Extract the [x, y] coordinate from the center of the cell holding the provided text.  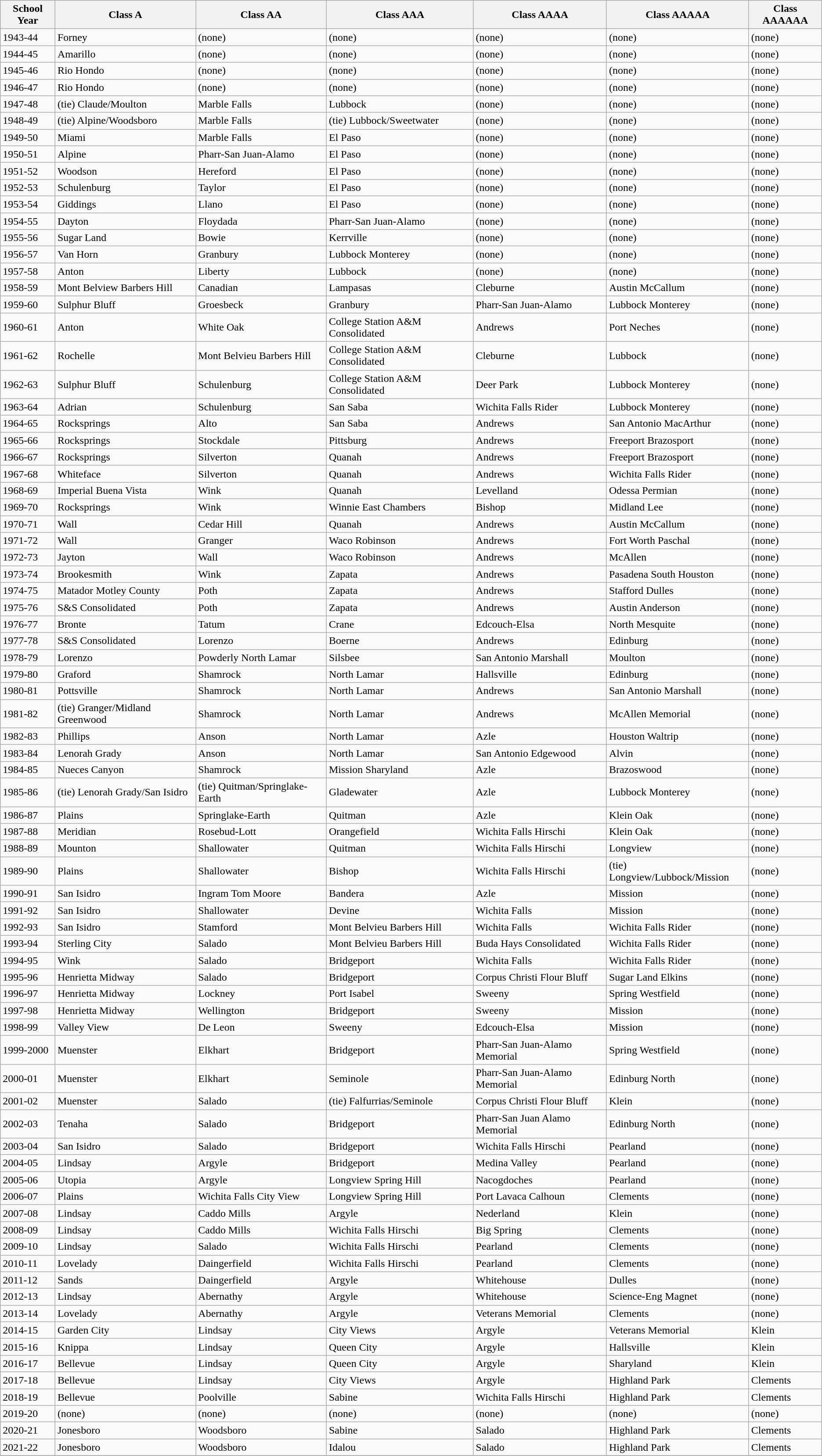
1951-52 [28, 171]
1963-64 [28, 407]
Forney [125, 37]
(tie) Falfurrias/Seminole [400, 1101]
Stamford [261, 927]
Midland Lee [678, 507]
Nederland [540, 1213]
Utopia [125, 1180]
Pittsburg [400, 440]
1955-56 [28, 238]
Port Neches [678, 327]
Port Isabel [400, 994]
Lampasas [400, 288]
Canadian [261, 288]
1968-69 [28, 490]
Van Horn [125, 255]
Brookesmith [125, 574]
Garden City [125, 1330]
2009-10 [28, 1247]
Bronte [125, 624]
Austin Anderson [678, 608]
(tie) Lubbock/Sweetwater [400, 121]
Silsbee [400, 658]
1990-91 [28, 894]
Llano [261, 204]
Amarillo [125, 54]
Knippa [125, 1347]
(tie) Alpine/Woodsboro [125, 121]
2021-22 [28, 1447]
Woodson [125, 171]
Class A [125, 15]
Dayton [125, 221]
Hereford [261, 171]
2018-19 [28, 1397]
San Antonio Edgewood [540, 753]
Nueces Canyon [125, 769]
Poolville [261, 1397]
Kerrville [400, 238]
Medina Valley [540, 1163]
(tie) Claude/Moulton [125, 104]
2010-11 [28, 1263]
Miami [125, 137]
1953-54 [28, 204]
1960-61 [28, 327]
(tie) Quitman/Springlake-Earth [261, 792]
1956-57 [28, 255]
1943-44 [28, 37]
1992-93 [28, 927]
2008-09 [28, 1230]
Nacogdoches [540, 1180]
1977-78 [28, 641]
1965-66 [28, 440]
Odessa Permian [678, 490]
Crane [400, 624]
1975-76 [28, 608]
Springlake-Earth [261, 815]
1987-88 [28, 832]
2020-21 [28, 1431]
Imperial Buena Vista [125, 490]
McAllen [678, 557]
Pasadena South Houston [678, 574]
Groesbeck [261, 305]
Giddings [125, 204]
Bowie [261, 238]
1950-51 [28, 154]
1961-62 [28, 356]
School Year [28, 15]
McAllen Memorial [678, 714]
Pharr-San Juan Alamo Memorial [540, 1124]
1978-79 [28, 658]
Valley View [125, 1027]
Sharyland [678, 1363]
Levelland [540, 490]
Floydada [261, 221]
1991-92 [28, 910]
Sterling City [125, 944]
Bandera [400, 894]
Moulton [678, 658]
1995-96 [28, 977]
1980-81 [28, 691]
1997-98 [28, 1010]
Class AA [261, 15]
1976-77 [28, 624]
Matador Motley County [125, 591]
Idalou [400, 1447]
2005-06 [28, 1180]
Graford [125, 674]
1948-49 [28, 121]
1970-71 [28, 524]
Sands [125, 1280]
2013-14 [28, 1313]
Houston Waltrip [678, 736]
Class AAAAA [678, 15]
Sugar Land Elkins [678, 977]
Granger [261, 541]
Alpine [125, 154]
1998-99 [28, 1027]
Port Lavaca Calhoun [540, 1197]
1979-80 [28, 674]
1959-60 [28, 305]
North Mesquite [678, 624]
Class AAAAAA [785, 15]
Ingram Tom Moore [261, 894]
Dulles [678, 1280]
Fort Worth Paschal [678, 541]
(tie) Granger/Midland Greenwood [125, 714]
Winnie East Chambers [400, 507]
1952-53 [28, 187]
2006-07 [28, 1197]
Whiteface [125, 474]
2002-03 [28, 1124]
Alvin [678, 753]
1981-82 [28, 714]
Buda Hays Consolidated [540, 944]
Adrian [125, 407]
1957-58 [28, 271]
Liberty [261, 271]
1988-89 [28, 848]
Mont Belview Barbers Hill [125, 288]
Class AAAA [540, 15]
Science-Eng Magnet [678, 1297]
2019-20 [28, 1414]
Boerne [400, 641]
1984-85 [28, 769]
Pottsville [125, 691]
(tie) Longview/Lubbock/Mission [678, 871]
1973-74 [28, 574]
1999-2000 [28, 1050]
Orangefield [400, 832]
(tie) Lenorah Grady/San Isidro [125, 792]
2001-02 [28, 1101]
Gladewater [400, 792]
Wichita Falls City View [261, 1197]
2017-18 [28, 1380]
2012-13 [28, 1297]
2000-01 [28, 1078]
1982-83 [28, 736]
1967-68 [28, 474]
2007-08 [28, 1213]
1958-59 [28, 288]
Powderly North Lamar [261, 658]
1986-87 [28, 815]
1972-73 [28, 557]
2016-17 [28, 1363]
1946-47 [28, 87]
White Oak [261, 327]
1949-50 [28, 137]
Sugar Land [125, 238]
2003-04 [28, 1147]
1954-55 [28, 221]
Stockdale [261, 440]
Cedar Hill [261, 524]
1993-94 [28, 944]
Jayton [125, 557]
1966-67 [28, 457]
2014-15 [28, 1330]
Rochelle [125, 356]
1985-86 [28, 792]
Tatum [261, 624]
Phillips [125, 736]
1974-75 [28, 591]
1947-48 [28, 104]
Seminole [400, 1078]
Tenaha [125, 1124]
Lockney [261, 994]
1994-95 [28, 960]
Meridian [125, 832]
San Antonio MacArthur [678, 424]
Longview [678, 848]
1944-45 [28, 54]
Stafford Dulles [678, 591]
1969-70 [28, 507]
1971-72 [28, 541]
Big Spring [540, 1230]
Mounton [125, 848]
1945-46 [28, 71]
2015-16 [28, 1347]
2011-12 [28, 1280]
Brazoswood [678, 769]
1964-65 [28, 424]
Class AAA [400, 15]
Rosebud-Lott [261, 832]
Devine [400, 910]
Wellington [261, 1010]
De Leon [261, 1027]
1989-90 [28, 871]
1962-63 [28, 385]
Taylor [261, 187]
Mission Sharyland [400, 769]
Lenorah Grady [125, 753]
1996-97 [28, 994]
Alto [261, 424]
1983-84 [28, 753]
2004-05 [28, 1163]
Deer Park [540, 385]
